Search for the cell housing the specified text and yield its [x, y] center coordinate. 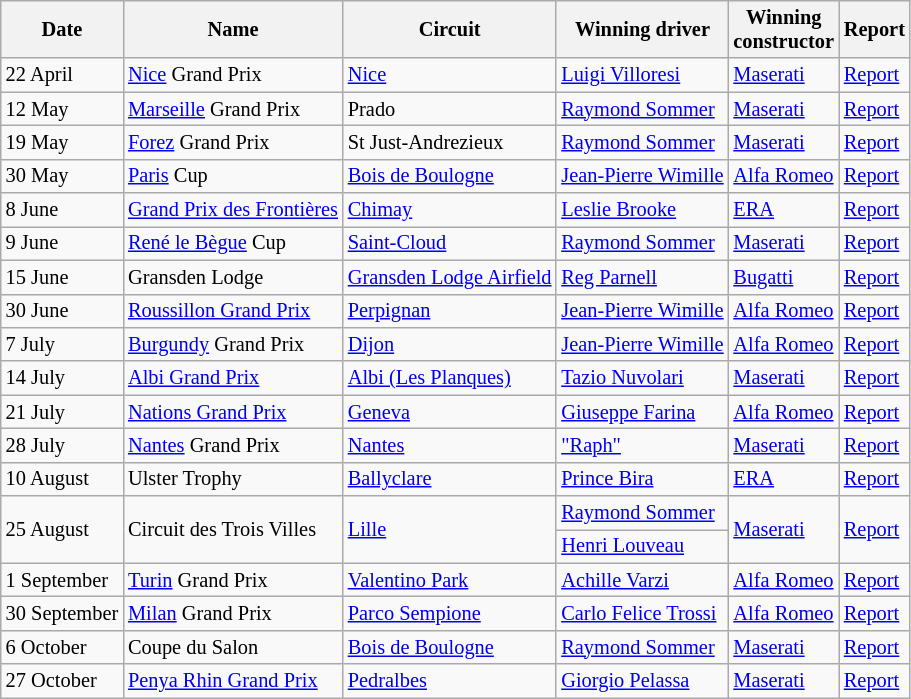
Ballyclare [450, 479]
Nantes Grand Prix [233, 445]
René le Bègue Cup [233, 243]
Lille [450, 530]
Nantes [450, 445]
Pedralbes [450, 681]
Albi (Les Planques) [450, 378]
Reg Parnell [642, 277]
Achille Varzi [642, 580]
1 September [62, 580]
7 July [62, 344]
Forez Grand Prix [233, 142]
Winning driver [642, 29]
Giuseppe Farina [642, 412]
21 July [62, 412]
Prince Bira [642, 479]
Perpignan [450, 311]
Penya Rhin Grand Prix [233, 681]
Winningconstructor [783, 29]
9 June [62, 243]
14 July [62, 378]
30 September [62, 613]
Tazio Nuvolari [642, 378]
Date [62, 29]
10 August [62, 479]
15 June [62, 277]
Nice [450, 75]
Burgundy Grand Prix [233, 344]
Chimay [450, 210]
Gransden Lodge Airfield [450, 277]
Nice Grand Prix [233, 75]
Roussillon Grand Prix [233, 311]
8 June [62, 210]
Circuit [450, 29]
Carlo Felice Trossi [642, 613]
Henri Louveau [642, 546]
30 June [62, 311]
St Just-Andrezieux [450, 142]
25 August [62, 530]
Circuit des Trois Villes [233, 530]
Giorgio Pelassa [642, 681]
Turin Grand Prix [233, 580]
6 October [62, 647]
Grand Prix des Frontières [233, 210]
Nations Grand Prix [233, 412]
Marseille Grand Prix [233, 109]
Geneva [450, 412]
Saint-Cloud [450, 243]
Milan Grand Prix [233, 613]
Dijon [450, 344]
Coupe du Salon [233, 647]
Bugatti [783, 277]
Name [233, 29]
Leslie Brooke [642, 210]
12 May [62, 109]
Albi Grand Prix [233, 378]
Gransden Lodge [233, 277]
Luigi Villoresi [642, 75]
30 May [62, 176]
Prado [450, 109]
"Raph" [642, 445]
22 April [62, 75]
28 July [62, 445]
Ulster Trophy [233, 479]
Parco Sempione [450, 613]
19 May [62, 142]
Paris Cup [233, 176]
27 October [62, 681]
Valentino Park [450, 580]
